From the cell containing the given text, extract its center point as (X, Y) coordinate. 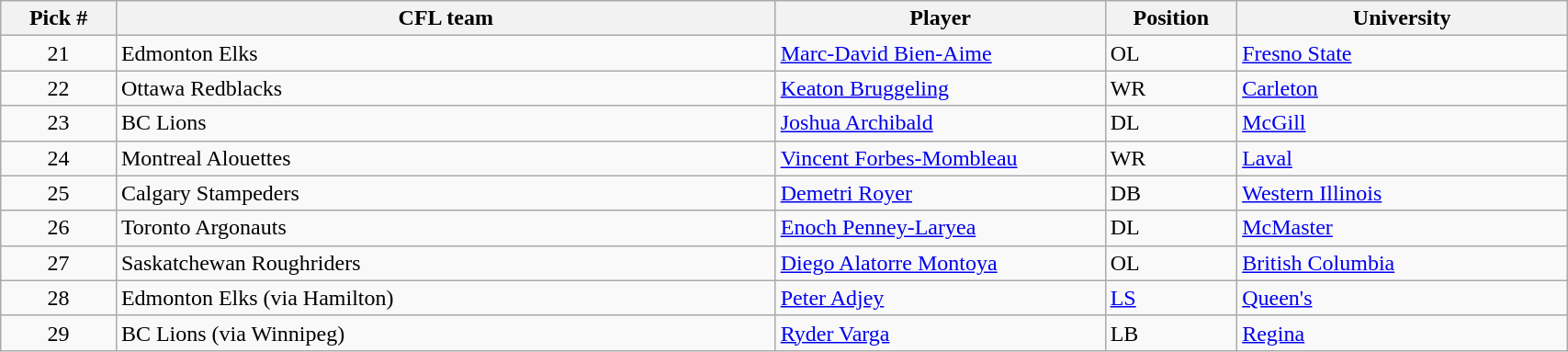
Diego Alatorre Montoya (941, 263)
Calgary Stampeders (446, 193)
Queen's (1402, 298)
McMaster (1402, 228)
BC Lions (446, 123)
Fresno State (1402, 53)
Laval (1402, 158)
LB (1171, 333)
Toronto Argonauts (446, 228)
DB (1171, 193)
26 (59, 228)
Enoch Penney-Laryea (941, 228)
LS (1171, 298)
British Columbia (1402, 263)
Saskatchewan Roughriders (446, 263)
Peter Adjey (941, 298)
25 (59, 193)
Western Illinois (1402, 193)
Regina (1402, 333)
23 (59, 123)
22 (59, 88)
Pick # (59, 18)
Joshua Archibald (941, 123)
BC Lions (via Winnipeg) (446, 333)
Player (941, 18)
24 (59, 158)
CFL team (446, 18)
Demetri Royer (941, 193)
McGill (1402, 123)
Ryder Varga (941, 333)
21 (59, 53)
Keaton Bruggeling (941, 88)
Position (1171, 18)
28 (59, 298)
Vincent Forbes-Mombleau (941, 158)
Carleton (1402, 88)
29 (59, 333)
27 (59, 263)
Marc-David Bien-Aime (941, 53)
University (1402, 18)
Edmonton Elks (via Hamilton) (446, 298)
Ottawa Redblacks (446, 88)
Edmonton Elks (446, 53)
Montreal Alouettes (446, 158)
